Extract the [x, y] coordinate from the center of the cell holding the provided text.  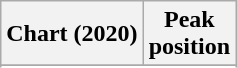
Chart (2020) [72, 34]
Peakposition [189, 34]
